Extract the [x, y] coordinate from the center of the cell holding the provided text.  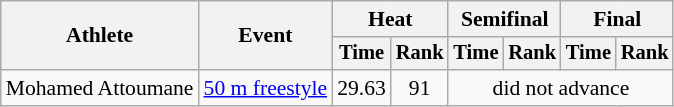
Athlete [100, 36]
Final [617, 19]
50 m freestyle [266, 88]
91 [420, 88]
did not advance [560, 88]
Mohamed Attoumane [100, 88]
Event [266, 36]
Heat [390, 19]
29.63 [362, 88]
Semifinal [504, 19]
